Locate the cell with the specified text and output its (x, y) center coordinate. 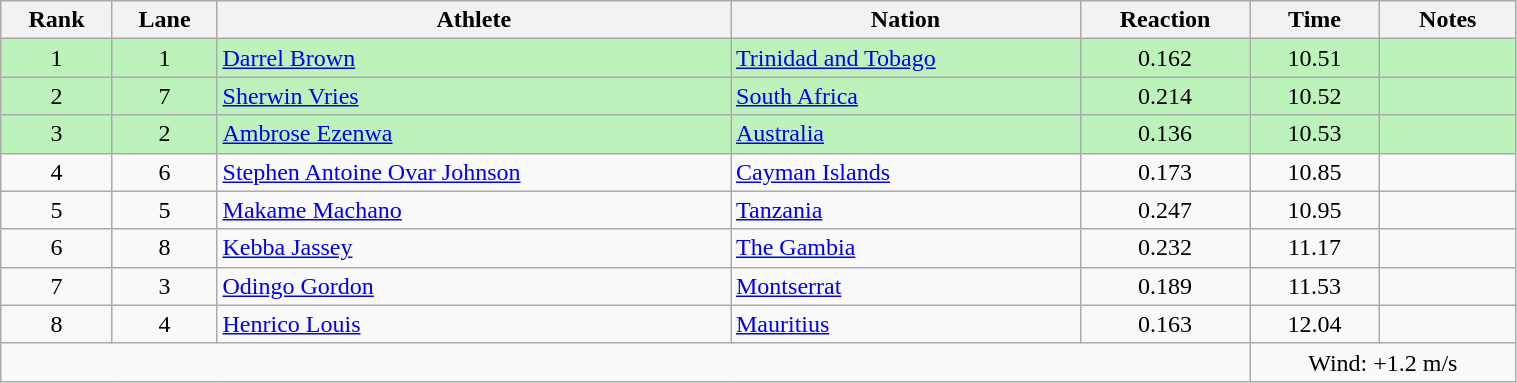
Stephen Antoine Ovar Johnson (474, 172)
0.247 (1166, 210)
Darrel Brown (474, 58)
Montserrat (905, 286)
Kebba Jassey (474, 248)
South Africa (905, 96)
Odingo Gordon (474, 286)
Sherwin Vries (474, 96)
10.52 (1315, 96)
Lane (164, 20)
0.162 (1166, 58)
Wind: +1.2 m/s (1383, 362)
10.51 (1315, 58)
Mauritius (905, 324)
12.04 (1315, 324)
10.53 (1315, 134)
Henrico Louis (474, 324)
Australia (905, 134)
Rank (56, 20)
11.53 (1315, 286)
0.232 (1166, 248)
Notes (1448, 20)
10.85 (1315, 172)
0.136 (1166, 134)
11.17 (1315, 248)
Makame Machano (474, 210)
Trinidad and Tobago (905, 58)
Athlete (474, 20)
0.214 (1166, 96)
Time (1315, 20)
Cayman Islands (905, 172)
Ambrose Ezenwa (474, 134)
Reaction (1166, 20)
0.163 (1166, 324)
0.173 (1166, 172)
10.95 (1315, 210)
Nation (905, 20)
The Gambia (905, 248)
0.189 (1166, 286)
Tanzania (905, 210)
